Search for the cell housing the specified text and yield its [X, Y] center coordinate. 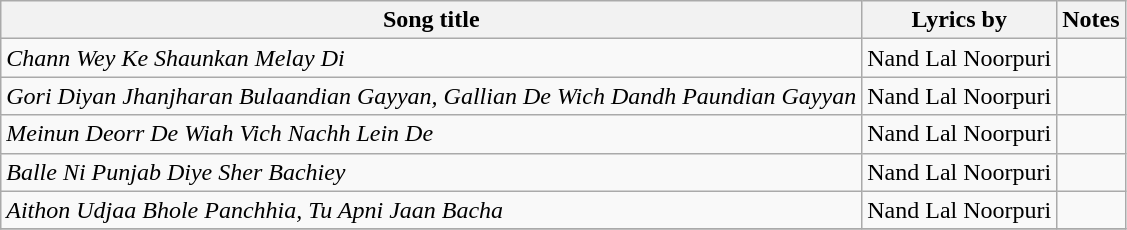
Balle Ni Punjab Diye Sher Bachiey [432, 172]
Lyrics by [960, 20]
Song title [432, 20]
Notes [1091, 20]
Meinun Deorr De Wiah Vich Nachh Lein De [432, 134]
Gori Diyan Jhanjharan Bulaandian Gayyan, Gallian De Wich Dandh Paundian Gayyan [432, 96]
Chann Wey Ke Shaunkan Melay Di [432, 58]
Aithon Udjaa Bhole Panchhia, Tu Apni Jaan Bacha [432, 210]
